Return (X, Y) of the center of cell containing provided text 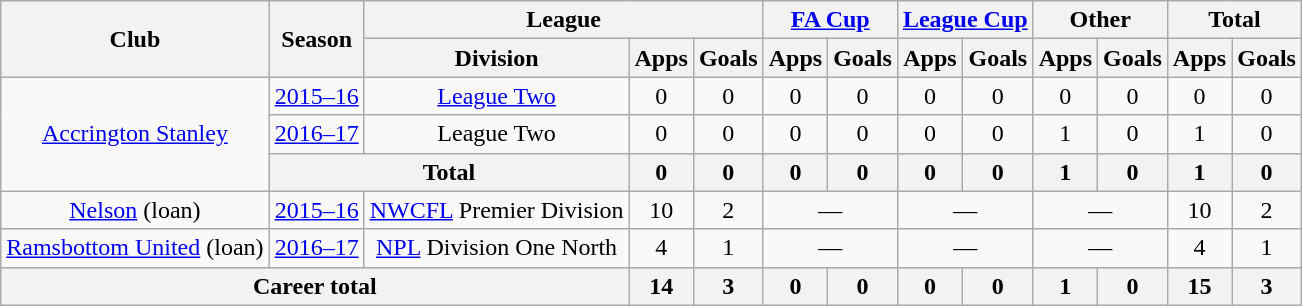
14 (661, 286)
League Cup (965, 20)
Season (316, 39)
NWCFL Premier Division (496, 210)
Ramsbottom United (loan) (135, 248)
Club (135, 39)
Accrington Stanley (135, 134)
Nelson (loan) (135, 210)
15 (1199, 286)
Career total (315, 286)
League (564, 20)
FA Cup (830, 20)
Other (1100, 20)
Division (496, 58)
NPL Division One North (496, 248)
